Locate the cell with the specified text and output its (X, Y) center coordinate. 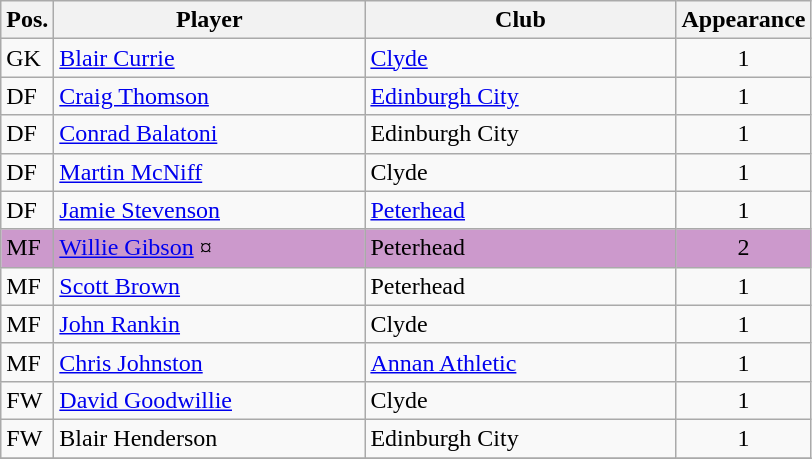
Club (520, 20)
Jamie Stevenson (210, 210)
Scott Brown (210, 286)
Craig Thomson (210, 96)
GK (28, 58)
Blair Currie (210, 58)
John Rankin (210, 324)
Blair Henderson (210, 438)
Player (210, 20)
Pos. (28, 20)
Chris Johnston (210, 362)
Annan Athletic (520, 362)
David Goodwillie (210, 400)
Martin McNiff (210, 172)
Appearance (744, 20)
Willie Gibson ¤ (210, 248)
Conrad Balatoni (210, 134)
2 (744, 248)
